Extract the [X, Y] coordinate from the center of the cell holding the provided text.  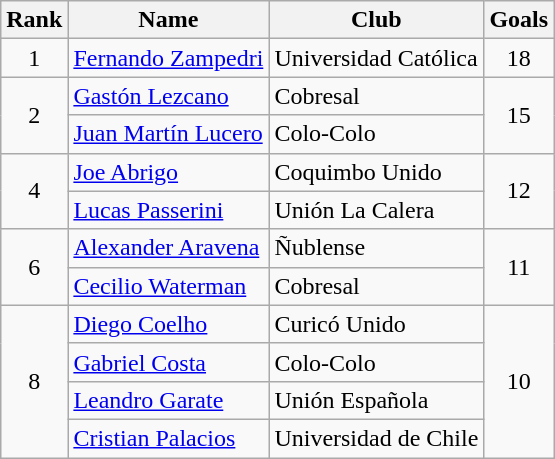
Diego Coelho [168, 324]
2 [34, 115]
15 [519, 115]
6 [34, 267]
10 [519, 381]
11 [519, 267]
Juan Martín Lucero [168, 134]
Leandro Garate [168, 400]
Goals [519, 20]
Curicó Unido [376, 324]
Coquimbo Unido [376, 172]
Joe Abrigo [168, 172]
Cristian Palacios [168, 438]
1 [34, 58]
Alexander Aravena [168, 248]
12 [519, 191]
18 [519, 58]
Unión Española [376, 400]
Ñublense [376, 248]
Universidad Católica [376, 58]
4 [34, 191]
Cecilio Waterman [168, 286]
Fernando Zampedri [168, 58]
Unión La Calera [376, 210]
Rank [34, 20]
8 [34, 381]
Club [376, 20]
Universidad de Chile [376, 438]
Lucas Passerini [168, 210]
Gabriel Costa [168, 362]
Gastón Lezcano [168, 96]
Name [168, 20]
